From the cell containing the given text, extract its center point as [x, y] coordinate. 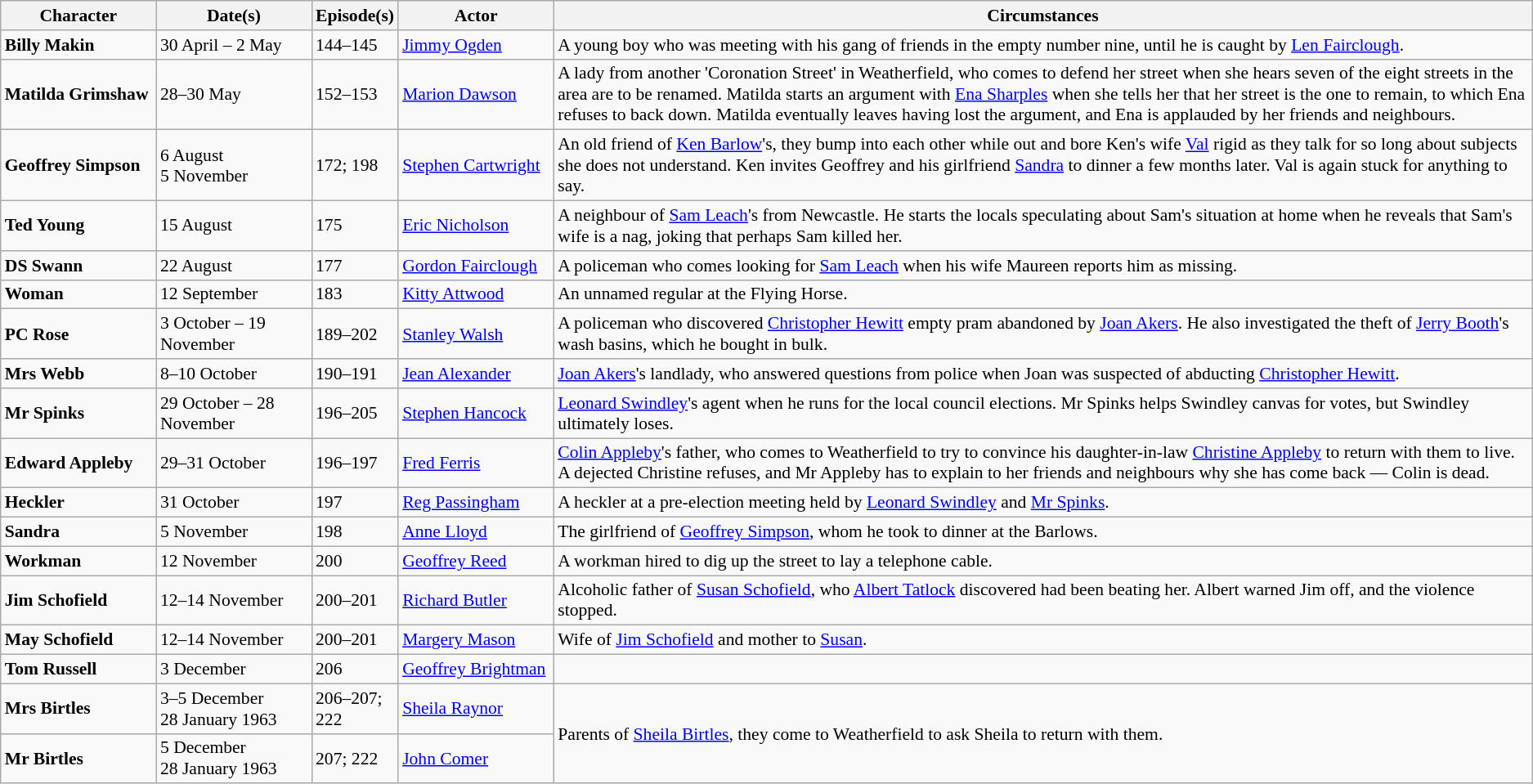
Circumstances [1042, 16]
198 [355, 532]
Anne Lloyd [476, 532]
Alcoholic father of Susan Schofield, who Albert Tatlock discovered had been beating her. Albert warned Jim off, and the violence stopped. [1042, 600]
Billy Makin [78, 45]
5 December28 January 1963 [234, 759]
Fred Ferris [476, 463]
Sandra [78, 532]
PC Rose [78, 334]
Jim Schofield [78, 600]
Episode(s) [355, 16]
Sheila Raynor [476, 708]
196–197 [355, 463]
Matilda Grimshaw [78, 95]
183 [355, 294]
Margery Mason [476, 640]
30 April – 2 May [234, 45]
6 August5 November [234, 165]
Eric Nicholson [476, 226]
Heckler [78, 503]
29–31 October [234, 463]
Gordon Fairclough [476, 266]
12 November [234, 561]
3 December [234, 670]
Kitty Attwood [476, 294]
189–202 [355, 334]
3–5 December28 January 1963 [234, 708]
An unnamed regular at the Flying Horse. [1042, 294]
5 November [234, 532]
28–30 May [234, 95]
175 [355, 226]
Workman [78, 561]
Joan Akers's landlady, who answered questions from police when Joan was suspected of abducting Christopher Hewitt. [1042, 374]
Mrs Birtles [78, 708]
196–205 [355, 414]
177 [355, 266]
206 [355, 670]
Jean Alexander [476, 374]
Ted Young [78, 226]
197 [355, 503]
Richard Butler [476, 600]
John Comer [476, 759]
Geoffrey Simpson [78, 165]
Reg Passingham [476, 503]
A heckler at a pre-election meeting held by Leonard Swindley and Mr Spinks. [1042, 503]
15 August [234, 226]
152–153 [355, 95]
Tom Russell [78, 670]
Woman [78, 294]
206–207; 222 [355, 708]
12 September [234, 294]
Actor [476, 16]
Marion Dawson [476, 95]
A workman hired to dig up the street to lay a telephone cable. [1042, 561]
22 August [234, 266]
Stanley Walsh [476, 334]
A policeman who comes looking for Sam Leach when his wife Maureen reports him as missing. [1042, 266]
Date(s) [234, 16]
3 October – 19 November [234, 334]
Wife of Jim Schofield and mother to Susan. [1042, 640]
172; 198 [355, 165]
Mr Spinks [78, 414]
207; 222 [355, 759]
Character [78, 16]
DS Swann [78, 266]
Stephen Hancock [476, 414]
200 [355, 561]
Stephen Cartwright [476, 165]
190–191 [355, 374]
Mr Birtles [78, 759]
Geoffrey Reed [476, 561]
8–10 October [234, 374]
Leonard Swindley's agent when he runs for the local council elections. Mr Spinks helps Swindley canvas for votes, but Swindley ultimately loses. [1042, 414]
Edward Appleby [78, 463]
Parents of Sheila Birtles, they come to Weatherfield to ask Sheila to return with them. [1042, 733]
The girlfriend of Geoffrey Simpson, whom he took to dinner at the Barlows. [1042, 532]
29 October – 28 November [234, 414]
Geoffrey Brightman [476, 670]
May Schofield [78, 640]
A young boy who was meeting with his gang of friends in the empty number nine, until he is caught by Len Fairclough. [1042, 45]
144–145 [355, 45]
Mrs Webb [78, 374]
31 October [234, 503]
Jimmy Ogden [476, 45]
